Detect which cell encompasses the target text, then output its (x, y) center coordinate. 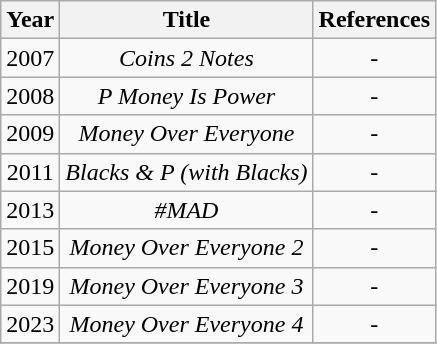
Title (186, 20)
P Money Is Power (186, 96)
Money Over Everyone (186, 134)
2009 (30, 134)
2015 (30, 248)
2013 (30, 210)
Year (30, 20)
2008 (30, 96)
2011 (30, 172)
Coins 2 Notes (186, 58)
Money Over Everyone 3 (186, 286)
Money Over Everyone 4 (186, 324)
2019 (30, 286)
2023 (30, 324)
2007 (30, 58)
#MAD (186, 210)
References (374, 20)
Blacks & P (with Blacks) (186, 172)
Money Over Everyone 2 (186, 248)
